Determine the [X, Y] coordinate at the center of the cell enclosing the given text.  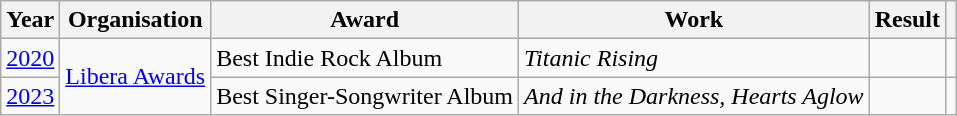
Titanic Rising [694, 58]
2023 [30, 96]
Organisation [136, 20]
And in the Darkness, Hearts Aglow [694, 96]
Libera Awards [136, 77]
Best Singer-Songwriter Album [365, 96]
Award [365, 20]
Best Indie Rock Album [365, 58]
2020 [30, 58]
Work [694, 20]
Result [907, 20]
Year [30, 20]
